Output the [x, y] coordinate of the center of the cell containing the given text.  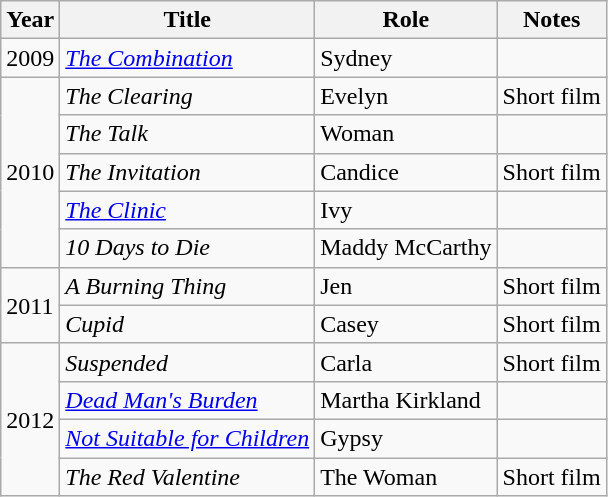
Martha Kirkland [406, 400]
Dead Man's Burden [188, 400]
Notes [552, 20]
Sydney [406, 58]
Ivy [406, 210]
Gypsy [406, 438]
Maddy McCarthy [406, 248]
The Talk [188, 134]
Evelyn [406, 96]
Suspended [188, 362]
10 Days to Die [188, 248]
2011 [30, 305]
The Red Valentine [188, 477]
Role [406, 20]
2012 [30, 419]
Year [30, 20]
Woman [406, 134]
2009 [30, 58]
2010 [30, 172]
Candice [406, 172]
The Combination [188, 58]
Title [188, 20]
The Clearing [188, 96]
The Woman [406, 477]
The Clinic [188, 210]
Cupid [188, 324]
Not Suitable for Children [188, 438]
Carla [406, 362]
The Invitation [188, 172]
Casey [406, 324]
Jen [406, 286]
A Burning Thing [188, 286]
